Extract the [X, Y] coordinate from the center of the cell holding the provided text.  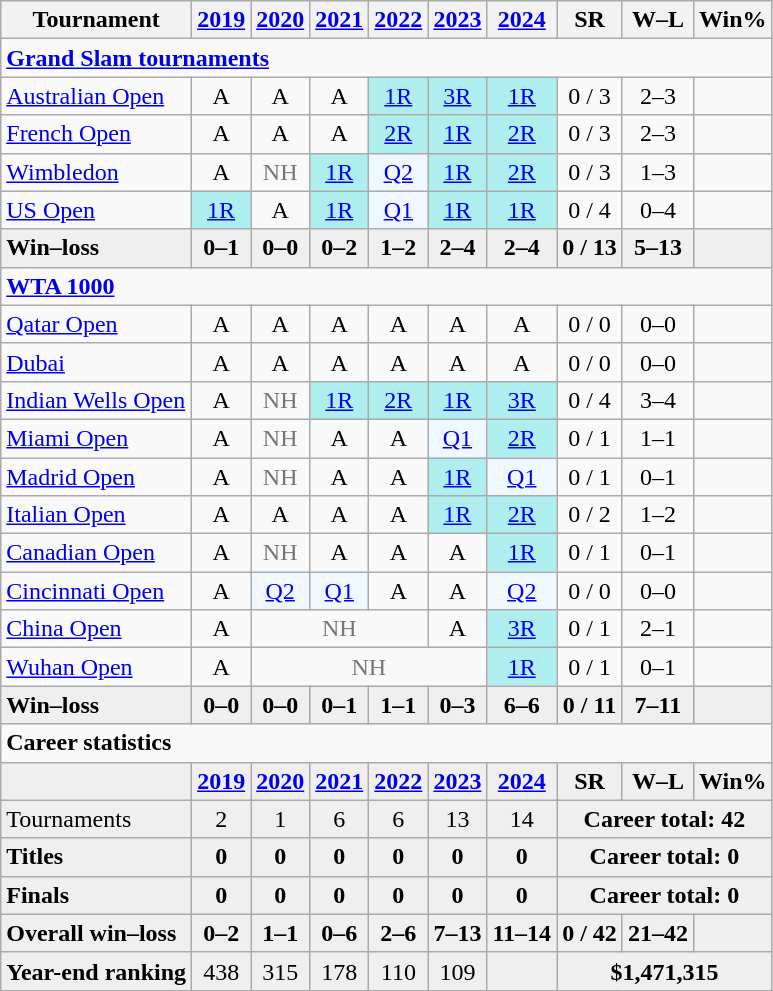
WTA 1000 [386, 286]
0–3 [458, 705]
Italian Open [96, 515]
13 [458, 819]
6–6 [522, 705]
2 [222, 819]
Madrid Open [96, 477]
110 [398, 971]
315 [280, 971]
0 / 42 [590, 933]
438 [222, 971]
7–13 [458, 933]
$1,471,315 [664, 971]
Grand Slam tournaments [386, 58]
Tournament [96, 20]
Wimbledon [96, 172]
Wuhan Open [96, 667]
US Open [96, 210]
7–11 [658, 705]
1–3 [658, 172]
Year-end ranking [96, 971]
Finals [96, 895]
Indian Wells Open [96, 400]
Australian Open [96, 96]
0–6 [340, 933]
0 / 13 [590, 248]
Canadian Open [96, 553]
0 / 11 [590, 705]
Qatar Open [96, 324]
Cincinnati Open [96, 591]
French Open [96, 134]
Career total: 42 [664, 819]
Overall win–loss [96, 933]
Titles [96, 857]
0 / 2 [590, 515]
11–14 [522, 933]
Miami Open [96, 438]
2–6 [398, 933]
14 [522, 819]
1 [280, 819]
21–42 [658, 933]
Dubai [96, 362]
Tournaments [96, 819]
178 [340, 971]
109 [458, 971]
2–1 [658, 629]
3–4 [658, 400]
Career statistics [386, 743]
0–4 [658, 210]
China Open [96, 629]
5–13 [658, 248]
